For the text-containing cell, return its midpoint in [X, Y] coordinate format. 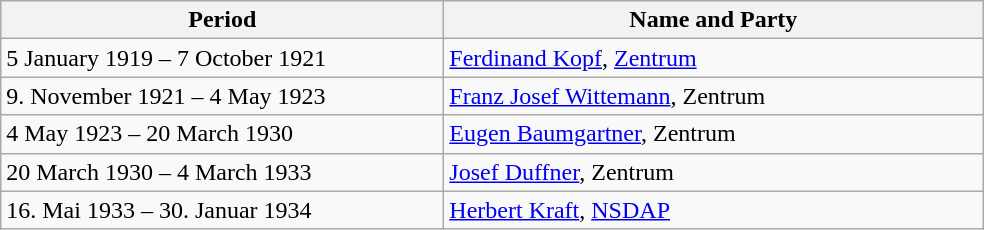
Franz Josef Wittemann, Zentrum [714, 96]
Josef Duffner, Zentrum [714, 172]
9. November 1921 – 4 May 1923 [222, 96]
Herbert Kraft, NSDAP [714, 210]
5 January 1919 – 7 October 1921 [222, 58]
16. Mai 1933 – 30. Januar 1934 [222, 210]
4 May 1923 – 20 March 1930 [222, 134]
Ferdinand Kopf, Zentrum [714, 58]
20 March 1930 – 4 March 1933 [222, 172]
Name and Party [714, 20]
Period [222, 20]
Eugen Baumgartner, Zentrum [714, 134]
